From the cell containing the given text, extract its center point as [X, Y] coordinate. 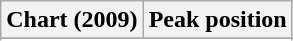
Peak position [218, 20]
Chart (2009) [72, 20]
